Return [x, y] of the center of cell containing provided text 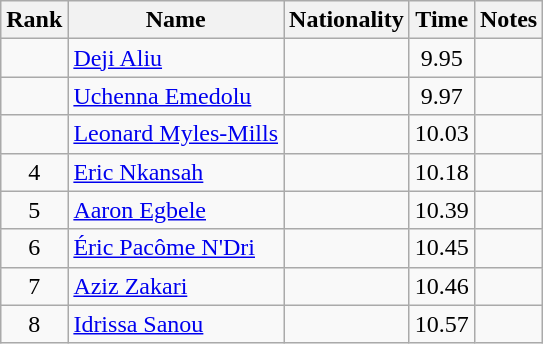
Nationality [347, 20]
4 [34, 172]
10.57 [442, 324]
5 [34, 210]
Eric Nkansah [176, 172]
Notes [508, 20]
10.45 [442, 248]
9.95 [442, 58]
Aaron Egbele [176, 210]
Rank [34, 20]
7 [34, 286]
Aziz Zakari [176, 286]
6 [34, 248]
10.39 [442, 210]
9.97 [442, 96]
10.46 [442, 286]
10.03 [442, 134]
Deji Aliu [176, 58]
8 [34, 324]
Uchenna Emedolu [176, 96]
Time [442, 20]
Éric Pacôme N'Dri [176, 248]
Idrissa Sanou [176, 324]
Name [176, 20]
10.18 [442, 172]
Leonard Myles-Mills [176, 134]
